Extract the [X, Y] coordinate from the center of the cell holding the provided text.  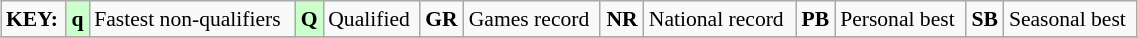
NR [622, 19]
Qualified [371, 19]
Q [309, 19]
Fastest non-qualifiers [192, 19]
Games record [532, 19]
GR [442, 19]
National record [720, 19]
KEY: [34, 19]
Seasonal best [1070, 19]
PB [816, 19]
SB [985, 19]
Personal best [900, 19]
q [78, 19]
